Determine the (X, Y) coordinate at the center of the cell enclosing the given text.  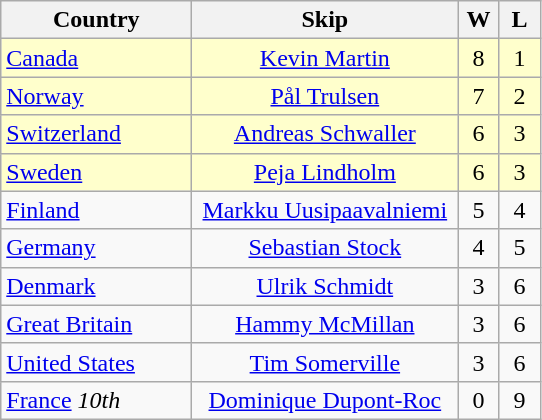
Tim Somerville (325, 362)
Dominique Dupont-Roc (325, 400)
W (478, 20)
8 (478, 58)
L (520, 20)
Kevin Martin (325, 58)
Norway (96, 96)
Markku Uusipaavalniemi (325, 210)
Ulrik Schmidt (325, 286)
Skip (325, 20)
Germany (96, 248)
2 (520, 96)
9 (520, 400)
Denmark (96, 286)
Hammy McMillan (325, 324)
Pål Trulsen (325, 96)
Peja Lindholm (325, 172)
7 (478, 96)
Andreas Schwaller (325, 134)
France 10th (96, 400)
United States (96, 362)
Sweden (96, 172)
Finland (96, 210)
Sebastian Stock (325, 248)
0 (478, 400)
Great Britain (96, 324)
Canada (96, 58)
Country (96, 20)
1 (520, 58)
Switzerland (96, 134)
